Return the (x, y) coordinate for the center point of the cell that contains the specified text.  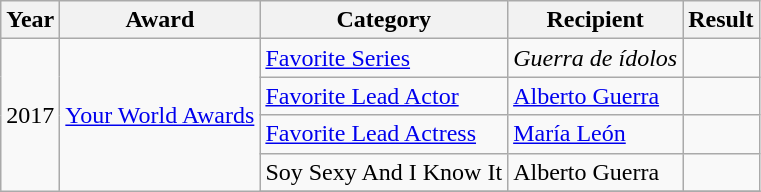
Guerra de ídolos (596, 58)
Category (384, 20)
2017 (30, 115)
Favorite Series (384, 58)
Year (30, 20)
Recipient (596, 20)
María León (596, 134)
Award (160, 20)
Soy Sexy And I Know It (384, 172)
Favorite Lead Actor (384, 96)
Result (721, 20)
Favorite Lead Actress (384, 134)
Your World Awards (160, 115)
